Pinpoint the cell where the given text exists, returning its (X, Y) midpoint coordinate. 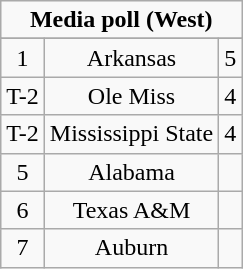
Arkansas (131, 58)
Media poll (West) (122, 20)
Auburn (131, 248)
6 (23, 210)
Mississippi State (131, 134)
Ole Miss (131, 96)
1 (23, 58)
Texas A&M (131, 210)
Alabama (131, 172)
7 (23, 248)
